Detect which cell encompasses the target text, then output its (x, y) center coordinate. 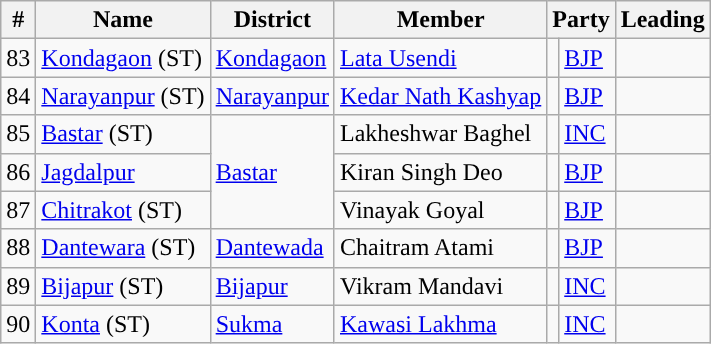
90 (18, 324)
Jagdalpur (123, 172)
Narayanpur (ST) (123, 96)
Dantewara (ST) (123, 248)
Chaitram Atami (440, 248)
Vikram Mandavi (440, 286)
Bastar (ST) (123, 134)
Kondagaon (272, 58)
Bijapur (ST) (123, 286)
87 (18, 210)
Name (123, 20)
Kawasi Lakhma (440, 324)
Party (581, 20)
Kondagaon (ST) (123, 58)
85 (18, 134)
Member (440, 20)
Narayanpur (272, 96)
Dantewada (272, 248)
Lata Usendi (440, 58)
84 (18, 96)
Leading (662, 20)
Sukma (272, 324)
Bijapur (272, 286)
Lakheshwar Baghel (440, 134)
Kiran Singh Deo (440, 172)
86 (18, 172)
Konta (ST) (123, 324)
Bastar (272, 172)
Chitrakot (ST) (123, 210)
88 (18, 248)
89 (18, 286)
83 (18, 58)
# (18, 20)
Vinayak Goyal (440, 210)
District (272, 20)
Kedar Nath Kashyap (440, 96)
